Locate the cell with the specified text and output its [x, y] center coordinate. 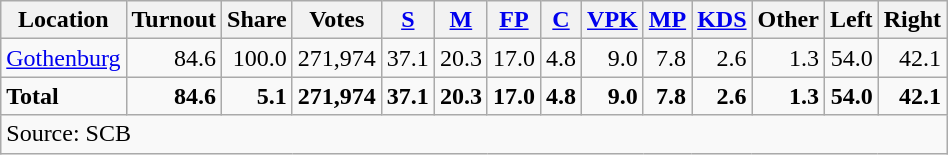
FP [514, 20]
KDS [722, 20]
Turnout [174, 20]
Share [258, 20]
Left [851, 20]
Votes [336, 20]
100.0 [258, 58]
VPK [613, 20]
Location [64, 20]
Gothenburg [64, 58]
M [460, 20]
Total [64, 96]
Other [788, 20]
MP [667, 20]
C [560, 20]
5.1 [258, 96]
S [408, 20]
Source: SCB [474, 134]
Right [912, 20]
